Return (x, y) of the center of cell containing provided text 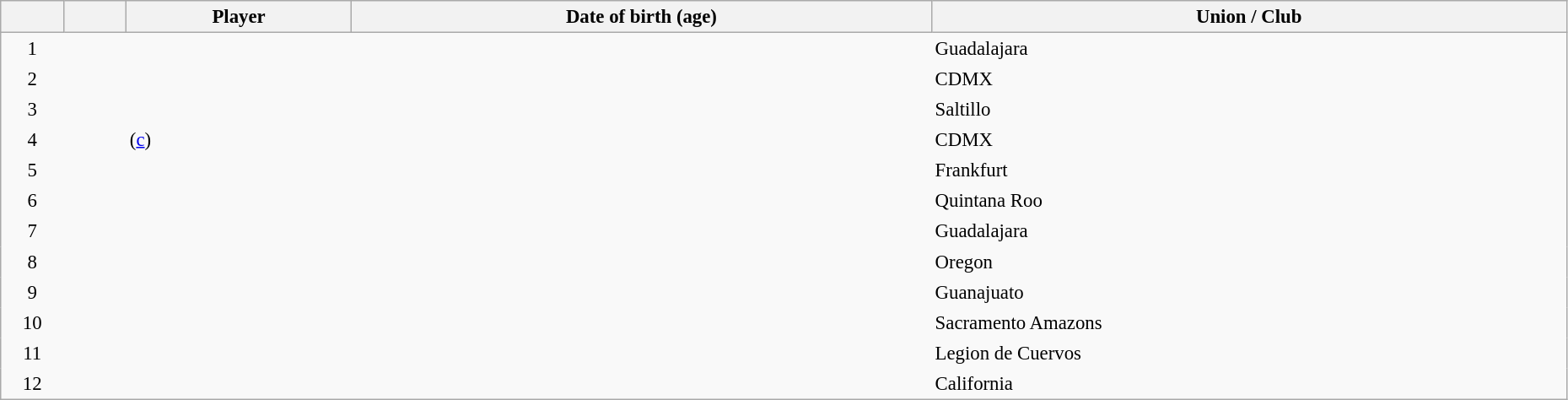
Frankfurt (1248, 170)
12 (32, 383)
5 (32, 170)
4 (32, 140)
Legion de Cuervos (1248, 353)
California (1248, 383)
1 (32, 49)
11 (32, 353)
Sacramento Amazons (1248, 322)
10 (32, 322)
8 (32, 262)
Date of birth (age) (641, 17)
Saltillo (1248, 109)
Quintana Roo (1248, 201)
Union / Club (1248, 17)
9 (32, 292)
3 (32, 109)
Guanajuato (1248, 292)
7 (32, 231)
(c) (239, 140)
6 (32, 201)
2 (32, 78)
Oregon (1248, 262)
Player (239, 17)
